Extract the [x, y] coordinate from the center of the cell holding the provided text.  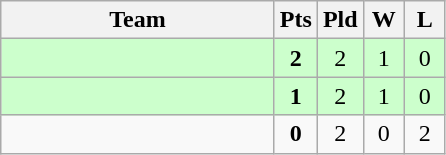
W [384, 20]
Pld [340, 20]
Team [138, 20]
Pts [296, 20]
L [424, 20]
